Pinpoint the cell where the given text exists, returning its (X, Y) midpoint coordinate. 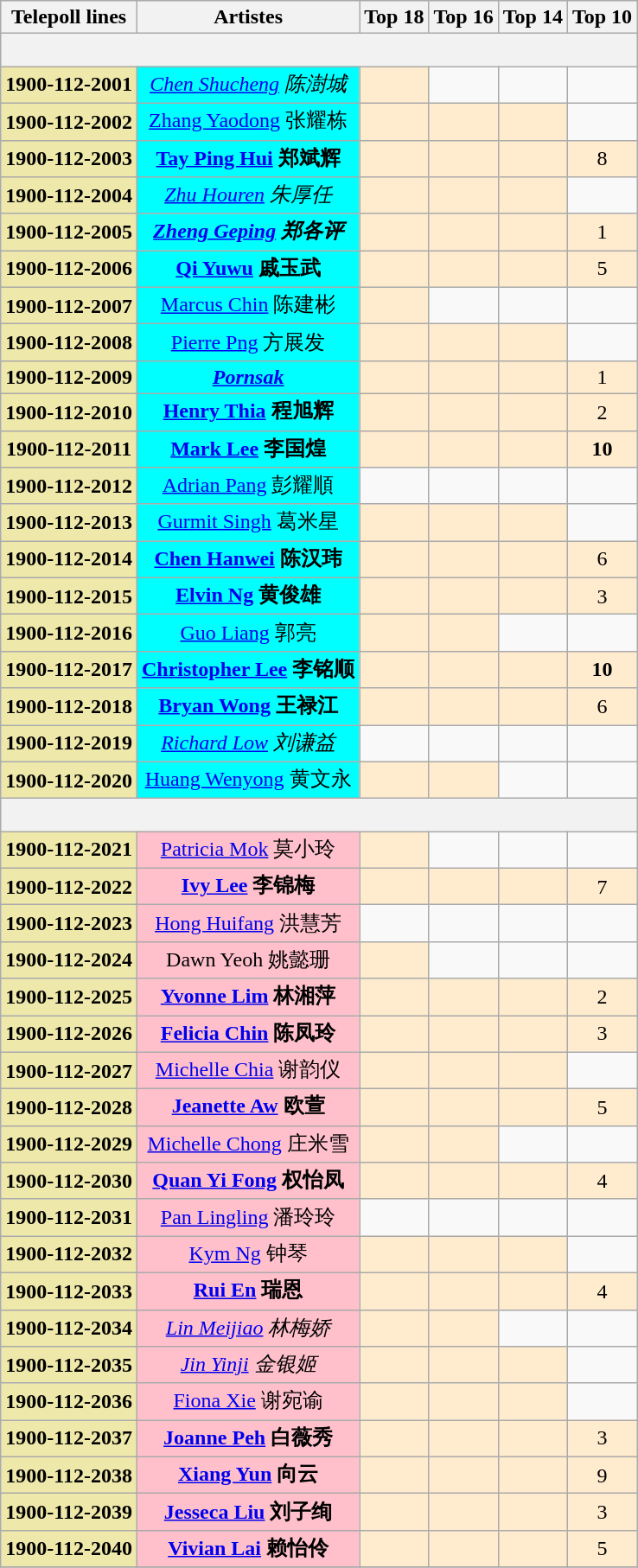
Patricia Mok 莫小玲 (247, 851)
1900-112-2033 (69, 1291)
Michelle Chong 庄米雪 (247, 1144)
Chen Hanwei 陈汉玮 (247, 560)
Quan Yi Fong 权怡凤 (247, 1181)
Pan Lingling 潘玲玲 (247, 1217)
1900-112-2040 (69, 1549)
1900-112-2030 (69, 1181)
1900-112-2007 (69, 306)
Kym Ng 钟琴 (247, 1255)
Xiang Yun 向云 (247, 1475)
Jin Yinji 金银姬 (247, 1366)
Jesseca Liu 刘子绚 (247, 1513)
Felicia Chin 陈凤玲 (247, 1034)
Dawn Yeoh 姚懿珊 (247, 959)
9 (602, 1475)
Bryan Wong 王禄江 (247, 707)
1900-112-2005 (69, 232)
Lin Meijiao 林梅娇 (247, 1328)
Yvonne Lim 林湘萍 (247, 998)
1900-112-2023 (69, 923)
1900-112-2013 (69, 522)
1900-112-2011 (69, 449)
Tay Ping Hui 郑斌辉 (247, 159)
Michelle Chia 谢韵仪 (247, 1070)
Henry Thia 程旭辉 (247, 411)
1900-112-2006 (69, 270)
Huang Wenyong 黄文永 (247, 780)
Christopher Lee 李铭顺 (247, 669)
1900-112-2015 (69, 596)
Joanne Peh 白薇秀 (247, 1438)
1900-112-2009 (69, 377)
1900-112-2002 (69, 121)
1900-112-2035 (69, 1366)
Ivy Lee 李锦梅 (247, 887)
1900-112-2024 (69, 959)
1900-112-2008 (69, 342)
Pierre Png 方展发 (247, 342)
1900-112-2018 (69, 707)
1900-112-2017 (69, 669)
1900-112-2034 (69, 1328)
Gurmit Singh 葛米星 (247, 522)
1900-112-2001 (69, 85)
7 (602, 887)
Richard Low 刘谦益 (247, 743)
1900-112-2029 (69, 1144)
1900-112-2010 (69, 411)
Zhu Houren 朱厚任 (247, 195)
Zheng Geping 郑各评 (247, 232)
Mark Lee 李国煌 (247, 449)
Chen Shucheng 陈澍城 (247, 85)
1900-112-2038 (69, 1475)
1900-112-2036 (69, 1402)
Adrian Pang 彭耀順 (247, 486)
Guo Liang 郭亮 (247, 633)
Telepoll lines (69, 17)
Vivian Lai 赖怡伶 (247, 1549)
1900-112-2027 (69, 1070)
Hong Huifang 洪慧芳 (247, 923)
Zhang Yaodong 张耀栋 (247, 121)
Qi Yuwu 戚玉武 (247, 270)
Jeanette Aw 欧萱 (247, 1108)
Rui En 瑞恩 (247, 1291)
Top 18 (394, 17)
1900-112-2016 (69, 633)
1900-112-2032 (69, 1255)
1900-112-2020 (69, 780)
Artistes (247, 17)
1900-112-2014 (69, 560)
Top 14 (533, 17)
Top 10 (602, 17)
Marcus Chin 陈建彬 (247, 306)
1900-112-2039 (69, 1513)
1900-112-2025 (69, 998)
1900-112-2021 (69, 851)
1900-112-2022 (69, 887)
1900-112-2031 (69, 1217)
Pornsak (247, 377)
1900-112-2004 (69, 195)
Fiona Xie 谢宛谕 (247, 1402)
Top 16 (463, 17)
Elvin Ng 黄俊雄 (247, 596)
1900-112-2003 (69, 159)
8 (602, 159)
1900-112-2028 (69, 1108)
1900-112-2026 (69, 1034)
1900-112-2037 (69, 1438)
1900-112-2019 (69, 743)
1900-112-2012 (69, 486)
